Locate the cell with the specified text and output its (X, Y) center coordinate. 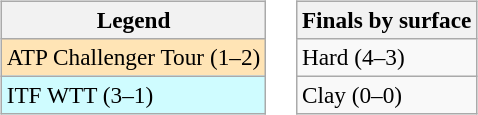
ITF WTT (3–1) (133, 95)
Finals by surface (387, 20)
Clay (0–0) (387, 95)
Legend (133, 20)
ATP Challenger Tour (1–2) (133, 57)
Hard (4–3) (387, 57)
